Extract the (x, y) coordinate from the center of the cell holding the provided text.  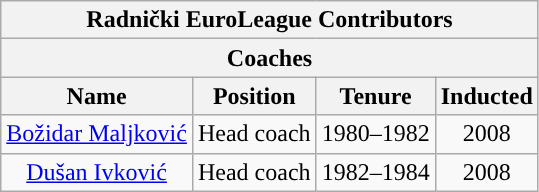
Božidar Maljković (97, 134)
Dušan Ivković (97, 172)
1982–1984 (376, 172)
Tenure (376, 96)
Name (97, 96)
1980–1982 (376, 134)
Position (254, 96)
Radnički EuroLeague Contributors (270, 20)
Coaches (270, 58)
Inducted (486, 96)
